Search for the cell housing the specified text and yield its (x, y) center coordinate. 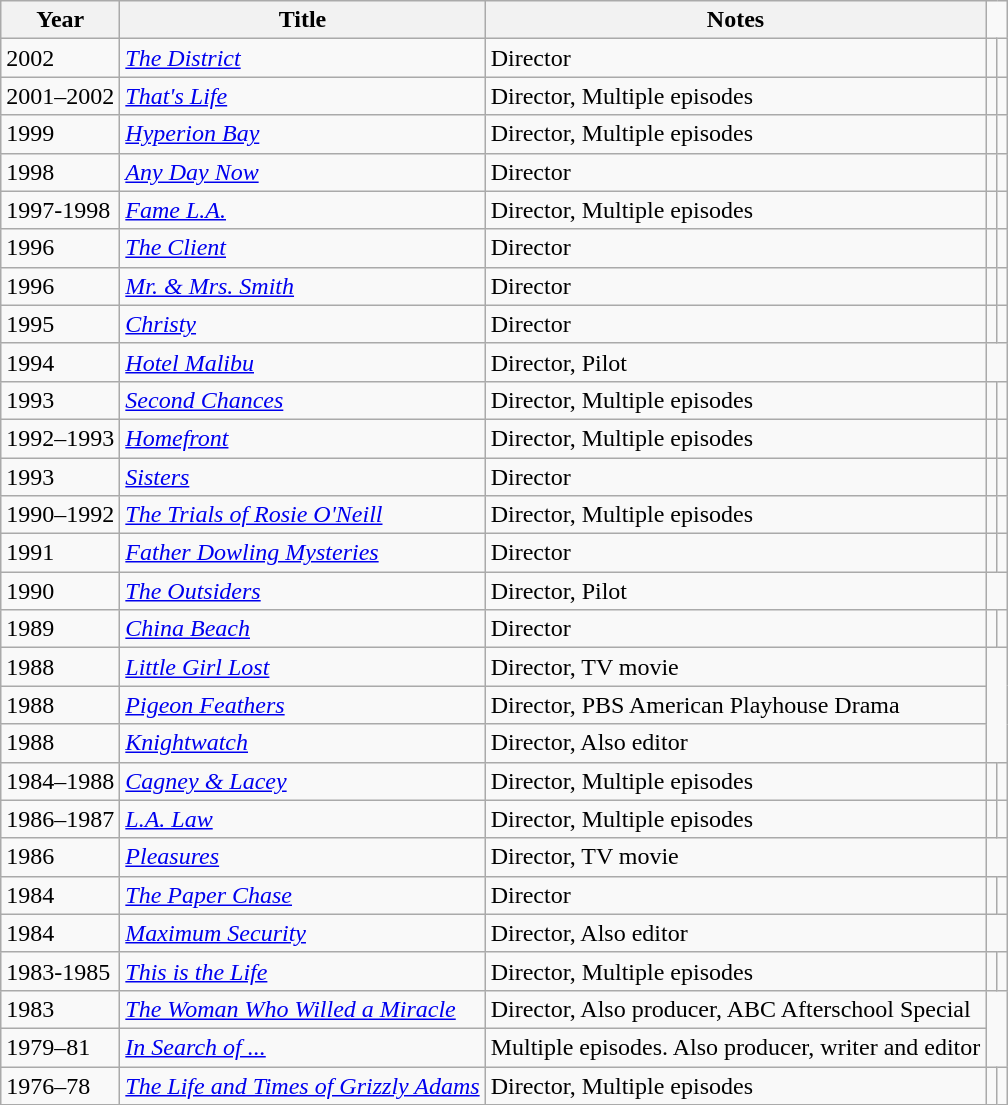
Title (302, 20)
The Trials of Rosie O'Neill (302, 515)
1986 (60, 857)
Any Day Now (302, 172)
1984–1988 (60, 781)
1983 (60, 1009)
Notes (736, 20)
Multiple episodes. Also producer, writer and editor (736, 1047)
Fame L.A. (302, 210)
The District (302, 58)
1990–1992 (60, 515)
1986–1987 (60, 819)
1989 (60, 629)
In Search of ... (302, 1047)
Maximum Security (302, 933)
Knightwatch (302, 743)
The Client (302, 248)
That's Life (302, 96)
Cagney & Lacey (302, 781)
1990 (60, 591)
1983-1985 (60, 971)
1999 (60, 134)
Director, Also producer, ABC Afterschool Special (736, 1009)
Little Girl Lost (302, 667)
The Paper Chase (302, 895)
The Outsiders (302, 591)
Hyperion Bay (302, 134)
Director, PBS American Playhouse Drama (736, 705)
This is the Life (302, 971)
The Woman Who Willed a Miracle (302, 1009)
1994 (60, 362)
1991 (60, 553)
Christy (302, 324)
Year (60, 20)
1979–81 (60, 1047)
China Beach (302, 629)
Pigeon Feathers (302, 705)
1998 (60, 172)
Second Chances (302, 400)
2001–2002 (60, 96)
1997-1998 (60, 210)
1995 (60, 324)
1992–1993 (60, 438)
Hotel Malibu (302, 362)
1976–78 (60, 1085)
Pleasures (302, 857)
Sisters (302, 477)
Mr. & Mrs. Smith (302, 286)
Father Dowling Mysteries (302, 553)
The Life and Times of Grizzly Adams (302, 1085)
2002 (60, 58)
L.A. Law (302, 819)
Homefront (302, 438)
